Return (X, Y) of the center of cell containing provided text 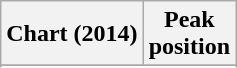
Chart (2014) (72, 34)
Peakposition (189, 34)
